Provide the (x, y) coordinate of the cell's center where the given text is located.  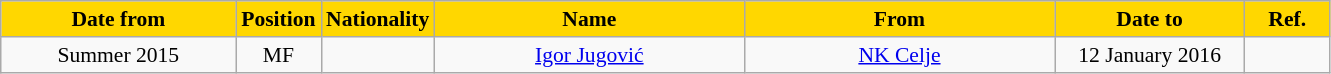
NK Celje (899, 55)
Date from (118, 19)
12 January 2016 (1150, 55)
Position (278, 19)
Nationality (378, 19)
Summer 2015 (118, 55)
Date to (1150, 19)
Name (589, 19)
Ref. (1288, 19)
From (899, 19)
Igor Jugović (589, 55)
MF (278, 55)
